Detect which cell encompasses the target text, then output its (X, Y) center coordinate. 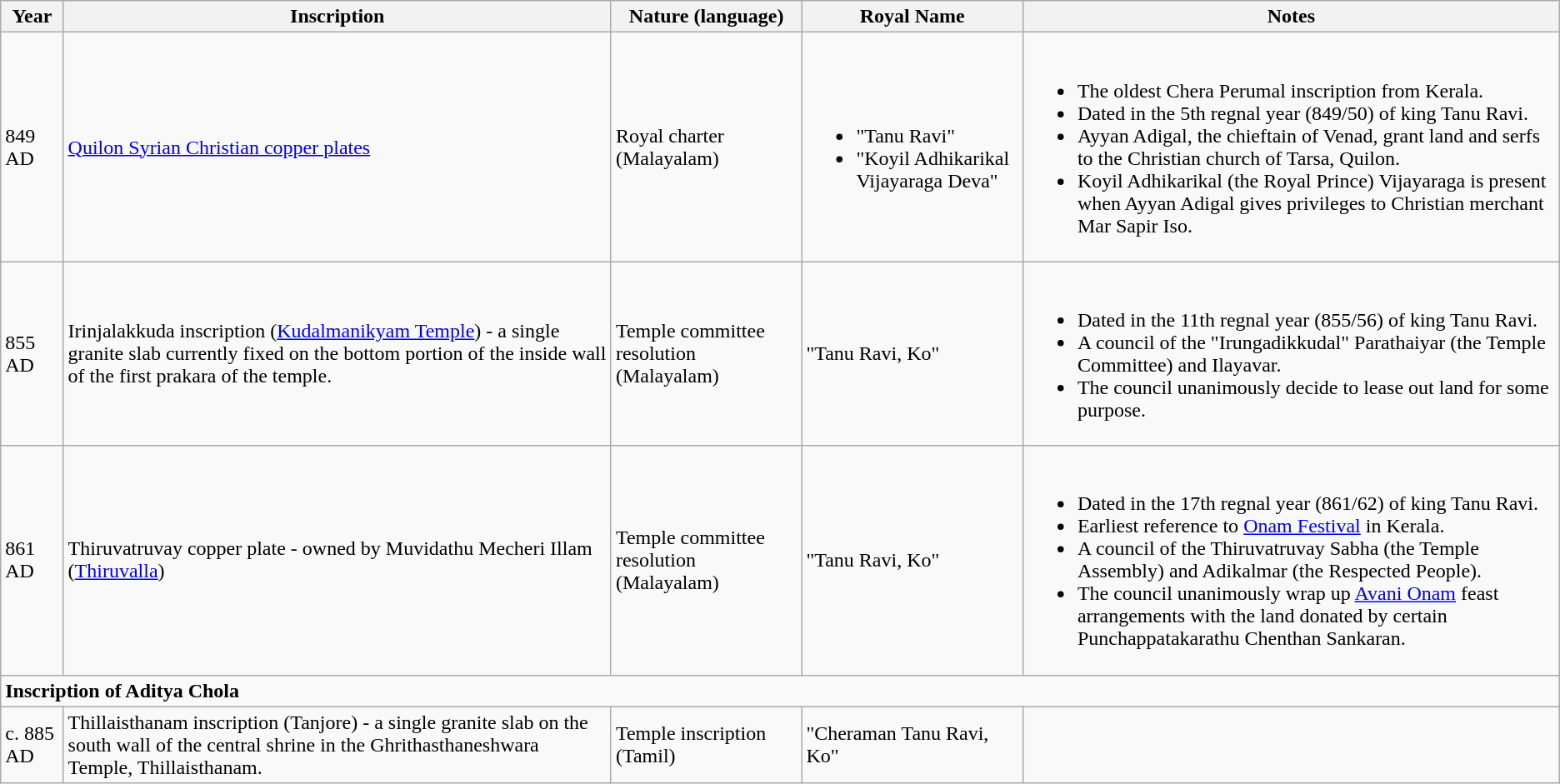
Quilon Syrian Christian copper plates (337, 147)
Inscription (337, 17)
Notes (1291, 17)
Royal Name (912, 17)
Inscription of Aditya Chola (780, 691)
Thiruvatruvay copper plate - owned by Muvidathu Mecheri Illam (Thiruvalla) (337, 560)
Year (32, 17)
849 AD (32, 147)
c. 885 AD (32, 745)
Temple inscription (Tamil) (706, 745)
861 AD (32, 560)
"Tanu Ravi""Koyil Adhikarikal Vijayaraga Deva" (912, 147)
"Cheraman Tanu Ravi, Ko" (912, 745)
Nature (language) (706, 17)
Royal charter (Malayalam) (706, 147)
855 AD (32, 353)
